Return [x, y] of the center of cell containing provided text 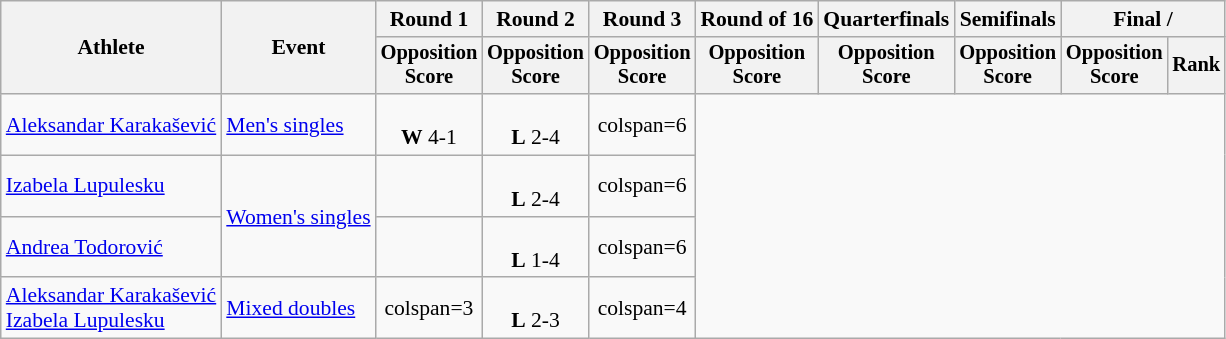
Round of 16 [756, 19]
Aleksandar KarakaševićIzabela Lupulesku [111, 308]
Final / [1143, 19]
colspan=3 [430, 308]
L 1-4 [536, 248]
Andrea Todorović [111, 248]
Semifinals [1008, 19]
colspan=4 [642, 308]
Men's singles [298, 124]
L 2-3 [536, 308]
Round 2 [536, 19]
Round 3 [642, 19]
Rank [1197, 66]
W 4-1 [430, 124]
Mixed doubles [298, 308]
Aleksandar Karakašević [111, 124]
Women's singles [298, 217]
Athlete [111, 48]
Izabela Lupulesku [111, 186]
Quarterfinals [886, 19]
Event [298, 48]
Round 1 [430, 19]
